Return the (x, y) coordinate for the center point of the cell that contains the specified text.  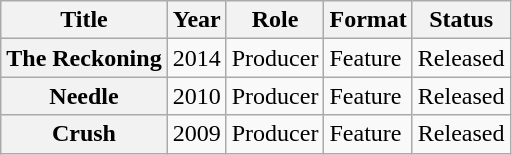
Year (196, 20)
2014 (196, 58)
Crush (84, 134)
The Reckoning (84, 58)
2009 (196, 134)
Role (275, 20)
Format (368, 20)
Needle (84, 96)
2010 (196, 96)
Title (84, 20)
Status (461, 20)
